Return the (x, y) coordinate for the center point of the cell that contains the specified text.  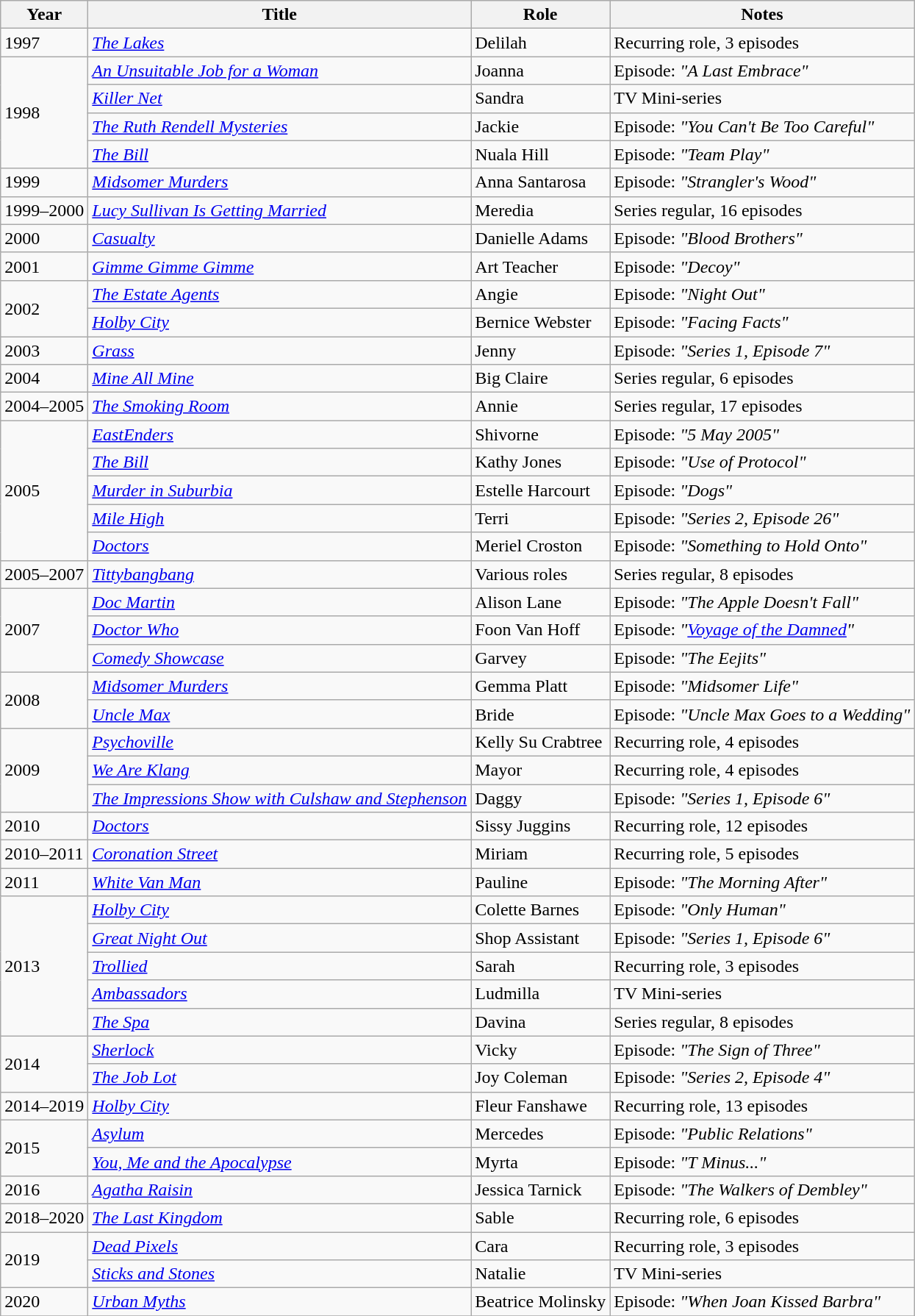
Angie (541, 294)
2011 (44, 882)
Pauline (541, 882)
Series regular, 16 episodes (762, 210)
Recurring role, 6 episodes (762, 1217)
Killer Net (279, 99)
Episode: "Use of Protocol" (762, 462)
Murder in Suburbia (279, 490)
2002 (44, 308)
Meredia (541, 210)
The Impressions Show with Culshaw and Stephenson (279, 798)
Ludmilla (541, 994)
Annie (541, 407)
Jackie (541, 126)
Shivorne (541, 435)
Episode: "A Last Embrace" (762, 71)
Terri (541, 518)
Cara (541, 1246)
2018–2020 (44, 1217)
Doc Martin (279, 602)
Episode: "Midsomer Life" (762, 686)
Episode: "Facing Facts" (762, 322)
An Unsuitable Job for a Woman (279, 71)
Mayor (541, 770)
Episode: "The Morning After" (762, 882)
Shop Assistant (541, 938)
Nuala Hill (541, 154)
Notes (762, 15)
White Van Man (279, 882)
Recurring role, 12 episodes (762, 826)
Urban Myths (279, 1302)
2004 (44, 379)
Garvey (541, 658)
2014 (44, 1064)
Episode: "Only Human" (762, 910)
2005 (44, 490)
Episode: "Series 1, Episode 7" (762, 351)
The Job Lot (279, 1078)
1999–2000 (44, 210)
Casualty (279, 238)
Recurring role, 5 episodes (762, 854)
Episode: "Strangler's Wood" (762, 182)
Doctor Who (279, 630)
2016 (44, 1190)
Danielle Adams (541, 238)
Sissy Juggins (541, 826)
Dead Pixels (279, 1246)
2010–2011 (44, 854)
Episode: "T Minus..." (762, 1162)
Alison Lane (541, 602)
Gemma Platt (541, 686)
We Are Klang (279, 770)
Episode: "Team Play" (762, 154)
Foon Van Hoff (541, 630)
Davina (541, 1022)
Sable (541, 1217)
Psychoville (279, 742)
2000 (44, 238)
EastEnders (279, 435)
1999 (44, 182)
2010 (44, 826)
Delilah (541, 43)
Episode: "You Can't Be Too Careful" (762, 126)
Episode: "Decoy" (762, 266)
Jessica Tarnick (541, 1190)
Beatrice Molinsky (541, 1302)
Episode: "Dogs" (762, 490)
Vicky (541, 1050)
Gimme Gimme Gimme (279, 266)
2003 (44, 351)
Fleur Fanshawe (541, 1106)
Comedy Showcase (279, 658)
Sticks and Stones (279, 1274)
Episode: "When Joan Kissed Barbra" (762, 1302)
Bernice Webster (541, 322)
Sherlock (279, 1050)
2007 (44, 630)
Colette Barnes (541, 910)
Coronation Street (279, 854)
Episode: "Something to Hold Onto" (762, 546)
Episode: "The Walkers of Dembley" (762, 1190)
Anna Santarosa (541, 182)
Role (541, 15)
Myrta (541, 1162)
Joy Coleman (541, 1078)
Episode: "The Eejits" (762, 658)
Various roles (541, 574)
The Smoking Room (279, 407)
The Spa (279, 1022)
2008 (44, 700)
The Estate Agents (279, 294)
Episode: "5 May 2005" (762, 435)
Meriel Croston (541, 546)
Kathy Jones (541, 462)
Uncle Max (279, 714)
Grass (279, 351)
1997 (44, 43)
Mercedes (541, 1134)
The Ruth Rendell Mysteries (279, 126)
Daggy (541, 798)
2014–2019 (44, 1106)
Episode: "Voyage of the Damned" (762, 630)
Episode: "The Apple Doesn't Fall" (762, 602)
Bride (541, 714)
Title (279, 15)
The Lakes (279, 43)
Natalie (541, 1274)
Miriam (541, 854)
Mine All Mine (279, 379)
Episode: "Night Out" (762, 294)
2019 (44, 1260)
Series regular, 6 episodes (762, 379)
2004–2005 (44, 407)
Episode: "The Sign of Three" (762, 1050)
You, Me and the Apocalypse (279, 1162)
2020 (44, 1302)
Jenny (541, 351)
The Last Kingdom (279, 1217)
Ambassadors (279, 994)
Great Night Out (279, 938)
Mile High (279, 518)
Joanna (541, 71)
1998 (44, 112)
Episode: "Public Relations" (762, 1134)
2013 (44, 966)
Episode: "Series 2, Episode 4" (762, 1078)
2005–2007 (44, 574)
2001 (44, 266)
Agatha Raisin (279, 1190)
Lucy Sullivan Is Getting Married (279, 210)
Sarah (541, 966)
Series regular, 17 episodes (762, 407)
Year (44, 15)
2009 (44, 770)
2015 (44, 1148)
Estelle Harcourt (541, 490)
Episode: "Series 2, Episode 26" (762, 518)
Kelly Su Crabtree (541, 742)
Sandra (541, 99)
Asylum (279, 1134)
Art Teacher (541, 266)
Big Claire (541, 379)
Recurring role, 13 episodes (762, 1106)
Trollied (279, 966)
Episode: "Uncle Max Goes to a Wedding" (762, 714)
Tittybangbang (279, 574)
Episode: "Blood Brothers" (762, 238)
